Pinpoint the cell where the given text exists, returning its [x, y] midpoint coordinate. 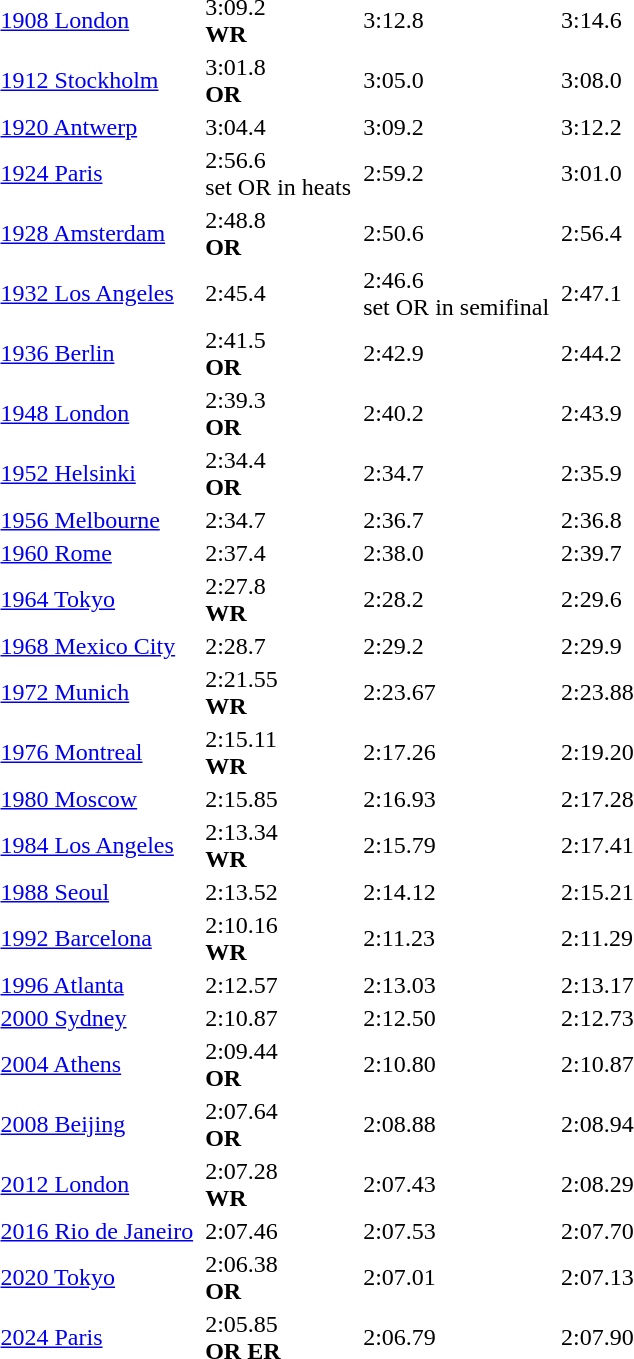
2:13.34 WR [278, 846]
2:28.2 [456, 600]
2:59.2 [456, 174]
2:09.44 OR [278, 1064]
2:12.50 [456, 1018]
2:28.7 [278, 646]
2:36.7 [456, 520]
2:07.46 [278, 1231]
2:07.43 [456, 1184]
2:11.23 [456, 938]
2:34.4 OR [278, 474]
2:07.01 [456, 1278]
3:04.4 [278, 127]
2:10.16 WR [278, 938]
2:06.38 OR [278, 1278]
2:37.4 [278, 553]
2:45.4 [278, 294]
2:13.52 [278, 892]
2:21.55 WR [278, 692]
2:13.03 [456, 985]
2:48.8 OR [278, 234]
2:10.80 [456, 1064]
3:09.2 [456, 127]
2:08.88 [456, 1124]
2:41.5 OR [278, 354]
2:27.8 WR [278, 600]
3:01.8 OR [278, 80]
2:38.0 [456, 553]
2:15.79 [456, 846]
2:14.12 [456, 892]
2:23.67 [456, 692]
2:29.2 [456, 646]
2:16.93 [456, 799]
2:39.3 OR [278, 414]
2:17.26 [456, 752]
2:56.6 set OR in heats [278, 174]
2:07.28 WR [278, 1184]
2:12.57 [278, 985]
2:15.85 [278, 799]
2:42.9 [456, 354]
3:05.0 [456, 80]
2:50.6 [456, 234]
2:40.2 [456, 414]
2:46.6 set OR in semifinal [456, 294]
2:07.64 OR [278, 1124]
2:07.53 [456, 1231]
2:15.11 WR [278, 752]
2:10.87 [278, 1018]
